Search for the cell housing the specified text and yield its (x, y) center coordinate. 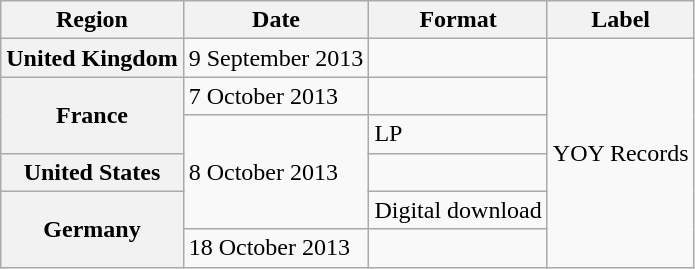
Label (620, 20)
LP (458, 134)
United States (92, 172)
France (92, 115)
Date (276, 20)
Format (458, 20)
9 September 2013 (276, 58)
Region (92, 20)
Germany (92, 229)
7 October 2013 (276, 96)
Digital download (458, 210)
8 October 2013 (276, 172)
United Kingdom (92, 58)
YOY Records (620, 153)
18 October 2013 (276, 248)
